Search for the cell housing the specified text and yield its [X, Y] center coordinate. 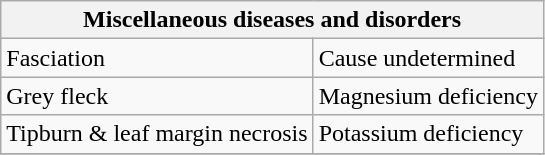
Grey fleck [157, 96]
Magnesium deficiency [428, 96]
Potassium deficiency [428, 134]
Tipburn & leaf margin necrosis [157, 134]
Fasciation [157, 58]
Cause undetermined [428, 58]
Miscellaneous diseases and disorders [272, 20]
